Locate the cell with the specified text and output its (X, Y) center coordinate. 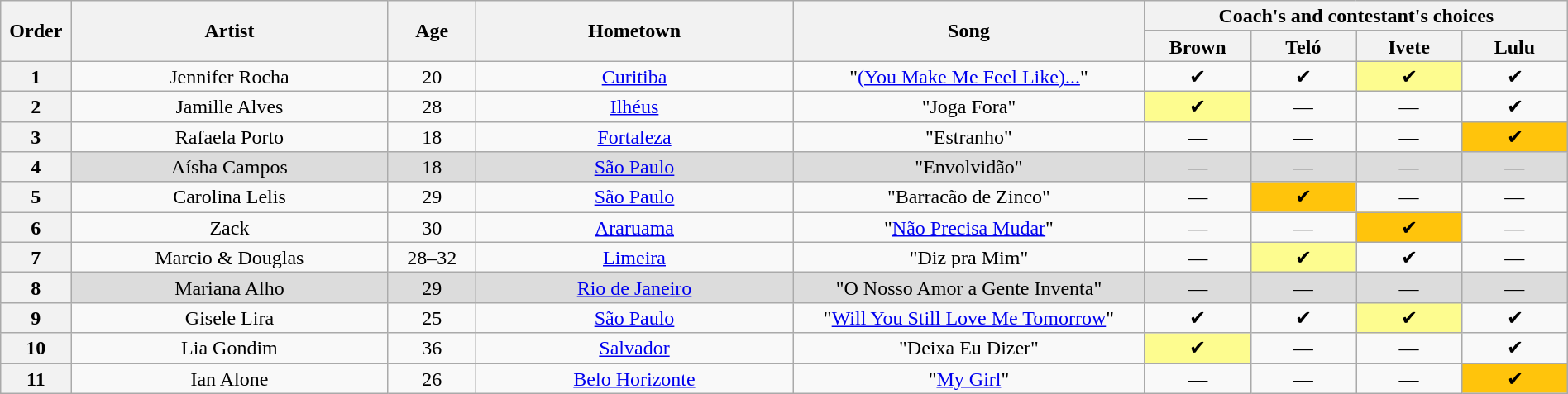
Rio de Janeiro (633, 287)
2 (36, 106)
"Não Precisa Mudar" (969, 228)
Limeira (633, 258)
8 (36, 287)
Hometown (633, 31)
Ivete (1409, 46)
9 (36, 317)
Zack (230, 228)
Lia Gondim (230, 349)
"Deixa Eu Dizer" (969, 349)
Belo Horizonte (633, 378)
Ian Alone (230, 378)
36 (432, 349)
10 (36, 349)
"Barracão de Zinco" (969, 197)
Jamille Alves (230, 106)
Jennifer Rocha (230, 76)
Salvador (633, 349)
Aísha Campos (230, 167)
Lulu (1514, 46)
Gisele Lira (230, 317)
Brown (1198, 46)
Teló (1303, 46)
28 (432, 106)
Curitiba (633, 76)
26 (432, 378)
Mariana Alho (230, 287)
1 (36, 76)
"My Girl" (969, 378)
Age (432, 31)
Rafaela Porto (230, 137)
Order (36, 31)
30 (432, 228)
5 (36, 197)
Coach's and contestant's choices (1356, 17)
3 (36, 137)
4 (36, 167)
6 (36, 228)
Song (969, 31)
Marcio & Douglas (230, 258)
25 (432, 317)
11 (36, 378)
"(You Make Me Feel Like)..." (969, 76)
"O Nosso Amor a Gente Inventa" (969, 287)
"Diz pra Mim" (969, 258)
"Will You Still Love Me Tomorrow" (969, 317)
"Joga Fora" (969, 106)
20 (432, 76)
28–32 (432, 258)
"Envolvidão" (969, 167)
7 (36, 258)
Araruama (633, 228)
Ilhéus (633, 106)
Artist (230, 31)
Carolina Lelis (230, 197)
"Estranho" (969, 137)
Fortaleza (633, 137)
